Locate the cell with the specified text and output its (X, Y) center coordinate. 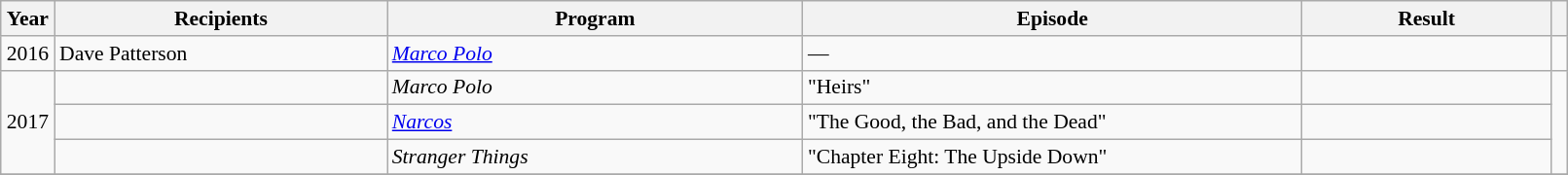
— (1053, 53)
Narcos (596, 122)
2017 (27, 122)
Program (596, 18)
2016 (27, 53)
"Heirs" (1053, 87)
Result (1426, 18)
Recipients (221, 18)
Stranger Things (596, 157)
"Chapter Eight: The Upside Down" (1053, 157)
Year (27, 18)
"The Good, the Bad, and the Dead" (1053, 122)
Dave Patterson (221, 53)
Episode (1053, 18)
